Output the [x, y] coordinate of the center of the cell containing the given text.  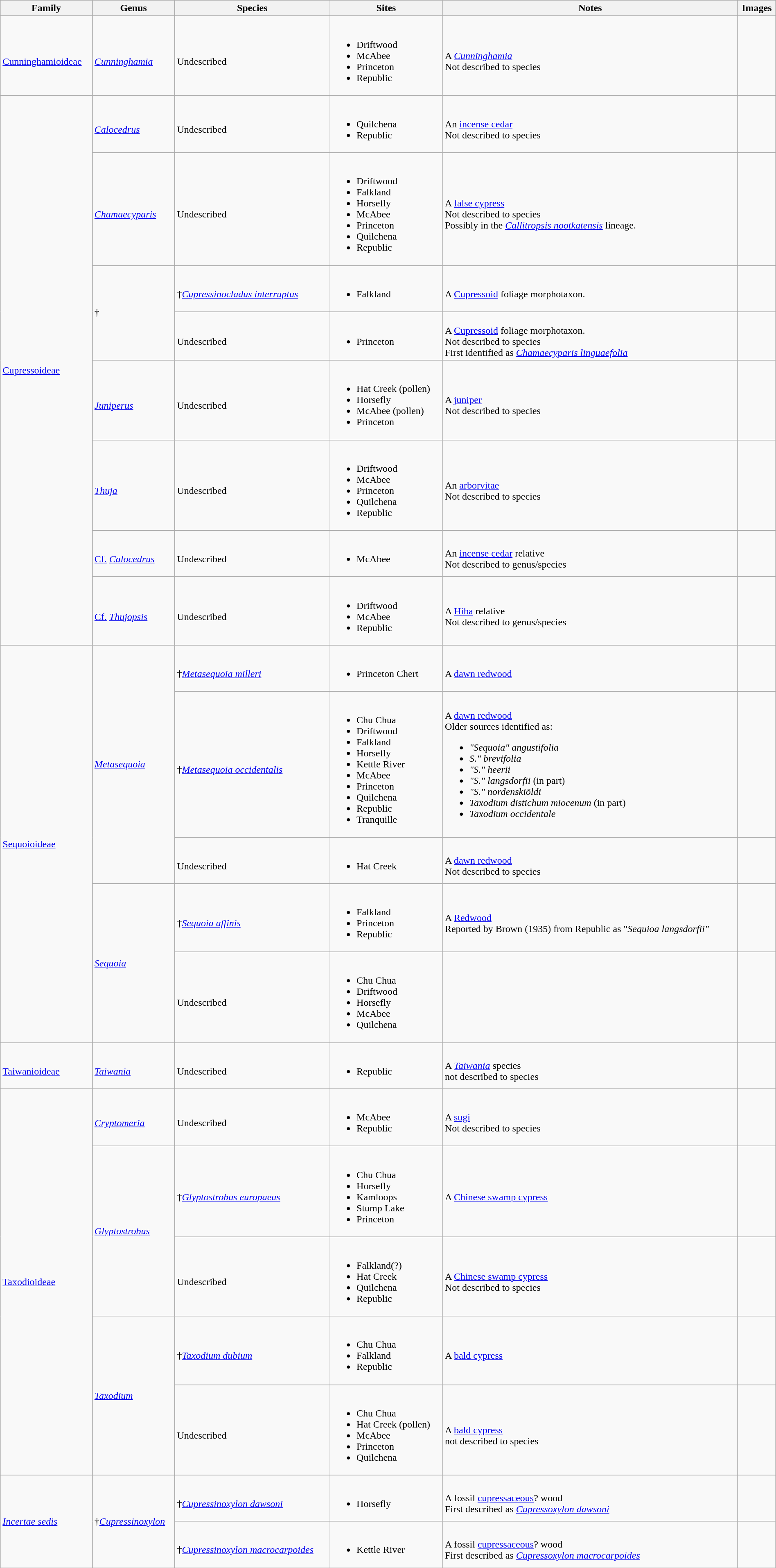
DriftwoodMcAbeeRepublic [386, 611]
QuilchenaRepublic [386, 124]
An arborvitae Not described to species [590, 485]
Cf. Calocedrus [133, 554]
Cupressoideae [47, 370]
FalklandPrincetonRepublic [386, 918]
A Hiba relative Not described to genus/species [590, 611]
Incertae sedis [47, 1521]
Taxodium [133, 1396]
†Metasequoia occidentalis [252, 764]
A Taiwania speciesnot described to species [590, 1066]
Calocedrus [133, 124]
†Cupressinocladus interruptus [252, 288]
A sugiNot described to species [590, 1118]
A dawn redwood [590, 668]
Chu ChuaFalklandRepublic [386, 1351]
Cunninghamioideae [47, 56]
A juniperNot described to species [590, 400]
Cryptomeria [133, 1118]
Thuja [133, 485]
Falkland(?)Hat CreekQuilchenaRepublic [386, 1276]
Hat Creek [386, 860]
A bald cypressnot described to species [590, 1430]
A fossil cupressaceous? wood First described as Cupressoxylon macrocarpoides [590, 1545]
DriftwoodFalklandHorseflyMcAbeePrincetonQuilchenaRepublic [386, 209]
An incense cedar relativeNot described to genus/species [590, 554]
Chu ChuaHorseflyKamloopsStump LakePrinceton [386, 1192]
Chamaecyparis [133, 209]
Cf. Thujopsis [133, 611]
Taiwania [133, 1066]
† [133, 313]
Juniperus [133, 400]
Chu ChuaHat Creek (pollen)McAbeePrincetonQuilchena [386, 1430]
Cunninghamia [133, 56]
Sequoioideae [47, 844]
An incense cedarNot described to species [590, 124]
Notes [590, 8]
Horsefly [386, 1498]
A Cupressoid foliage morphotaxon. [590, 288]
McAbee [386, 554]
Taiwanioideae [47, 1066]
Chu ChuaDriftwoodFalklandHorseflyKettle RiverMcAbeePrincetonQuilchenaRepublicTranquille [386, 764]
†Sequoia affinis [252, 918]
†Metasequoia milleri [252, 668]
Chu ChuaDriftwoodHorseflyMcAbeeQuilchena [386, 998]
A dawn redwood Not described to species [590, 860]
Sequoia [133, 963]
A false cypressNot described to speciesPossibly in the Callitropsis nootkatensis lineage. [590, 209]
Hat Creek (pollen)HorseflyMcAbee (pollen)Princeton [386, 400]
Family [47, 8]
A Chinese swamp cypressNot described to species [590, 1276]
A Cunninghamia Not described to species [590, 56]
DriftwoodMcAbeePrincetonQuilchenaRepublic [386, 485]
A bald cypress [590, 1351]
†Cupressinoxylon [133, 1521]
Sites [386, 8]
Princeton [386, 336]
Genus [133, 8]
†Glyptostrobus europaeus [252, 1192]
Princeton Chert [386, 668]
Falkland [386, 288]
McAbeeRepublic [386, 1118]
Kettle River [386, 1545]
Species [252, 8]
†Cupressinoxylon macrocarpoides [252, 1545]
DriftwoodMcAbeePrincetonRepublic [386, 56]
†Taxodium dubium [252, 1351]
Images [756, 8]
Taxodioideae [47, 1282]
A Chinese swamp cypress [590, 1192]
A Cupressoid foliage morphotaxon.Not described to speciesFirst identified as Chamaecyparis linguaefolia [590, 336]
Glyptostrobus [133, 1231]
A fossil cupressaceous? wood First described as Cupressoxylon dawsoni [590, 1498]
Republic [386, 1066]
A Redwood Reported by Brown (1935) from Republic as "Sequioa langsdorfii" [590, 918]
†Cupressinoxylon dawsoni [252, 1498]
Metasequoia [133, 764]
